Identify which cell holds the provided text, then report its (x, y) central coordinate. 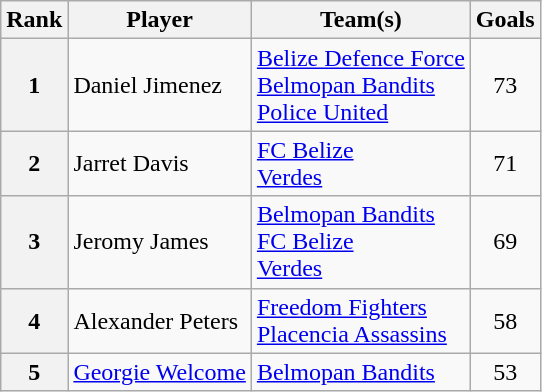
5 (34, 372)
73 (505, 85)
Team(s) (360, 20)
3 (34, 242)
Jarret Davis (160, 164)
Belize Defence Force Belmopan Bandits Police United (360, 85)
1 (34, 85)
Belmopan Bandits FC Belize Verdes (360, 242)
Player (160, 20)
4 (34, 320)
Daniel Jimenez (160, 85)
Rank (34, 20)
Alexander Peters (160, 320)
Jeromy James (160, 242)
Goals (505, 20)
Freedom Fighters Placencia Assassins (360, 320)
58 (505, 320)
69 (505, 242)
53 (505, 372)
Georgie Welcome (160, 372)
FC Belize Verdes (360, 164)
71 (505, 164)
2 (34, 164)
Belmopan Bandits (360, 372)
